Capture the cell that displays the provided text and extract its [X, Y] central coordinate. 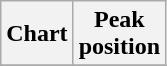
Chart [37, 34]
Peakposition [119, 34]
